Capture the cell that displays the provided text and extract its [x, y] central coordinate. 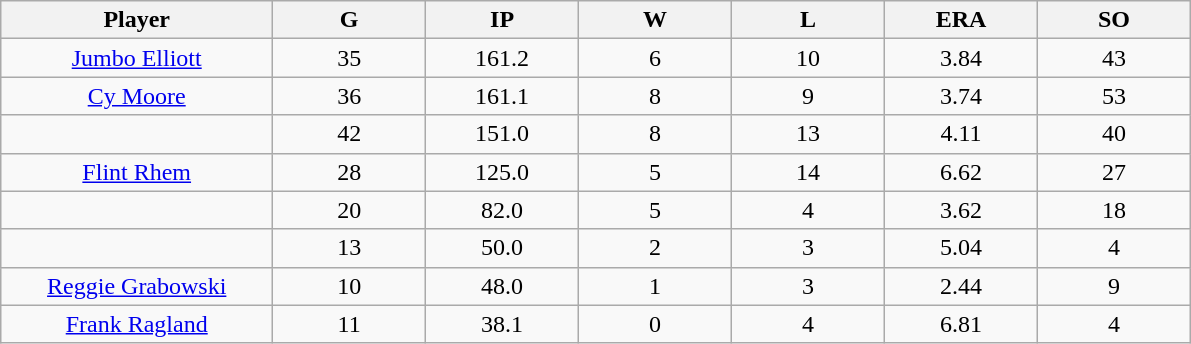
5.04 [960, 248]
18 [1114, 210]
G [350, 20]
2 [656, 248]
W [656, 20]
Cy Moore [137, 96]
6.81 [960, 324]
6.62 [960, 172]
28 [350, 172]
151.0 [502, 134]
161.1 [502, 96]
125.0 [502, 172]
11 [350, 324]
L [808, 20]
3.84 [960, 58]
53 [1114, 96]
27 [1114, 172]
14 [808, 172]
3.62 [960, 210]
Frank Ragland [137, 324]
Player [137, 20]
35 [350, 58]
6 [656, 58]
1 [656, 286]
20 [350, 210]
161.2 [502, 58]
IP [502, 20]
50.0 [502, 248]
40 [1114, 134]
0 [656, 324]
SO [1114, 20]
2.44 [960, 286]
36 [350, 96]
4.11 [960, 134]
Jumbo Elliott [137, 58]
43 [1114, 58]
3.74 [960, 96]
42 [350, 134]
82.0 [502, 210]
ERA [960, 20]
38.1 [502, 324]
Reggie Grabowski [137, 286]
48.0 [502, 286]
Flint Rhem [137, 172]
